For the text-containing cell, return its midpoint in [x, y] coordinate format. 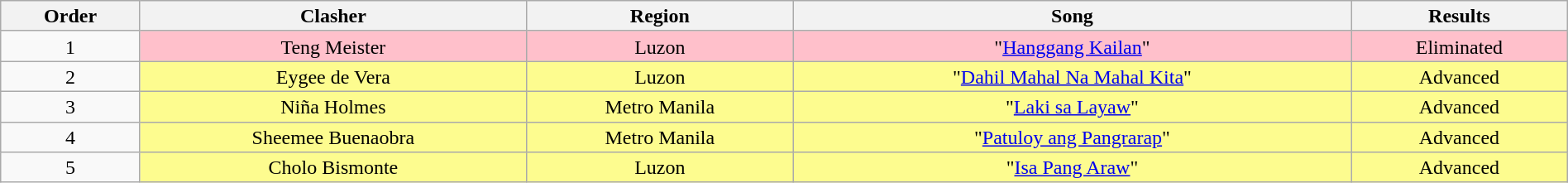
Eygee de Vera [332, 76]
3 [71, 106]
"Laki sa Layaw" [1072, 106]
Niña Holmes [332, 106]
Results [1460, 17]
Cholo Bismonte [332, 167]
"Hanggang Kailan" [1072, 46]
2 [71, 76]
Region [660, 17]
"Patuloy ang Pangrarap" [1072, 137]
1 [71, 46]
Clasher [332, 17]
Teng Meister [332, 46]
Song [1072, 17]
5 [71, 167]
Sheemee Buenaobra [332, 137]
4 [71, 137]
"Dahil Mahal Na Mahal Kita" [1072, 76]
"Isa Pang Araw" [1072, 167]
Eliminated [1460, 46]
Order [71, 17]
